Capture the cell that displays the provided text and extract its (x, y) central coordinate. 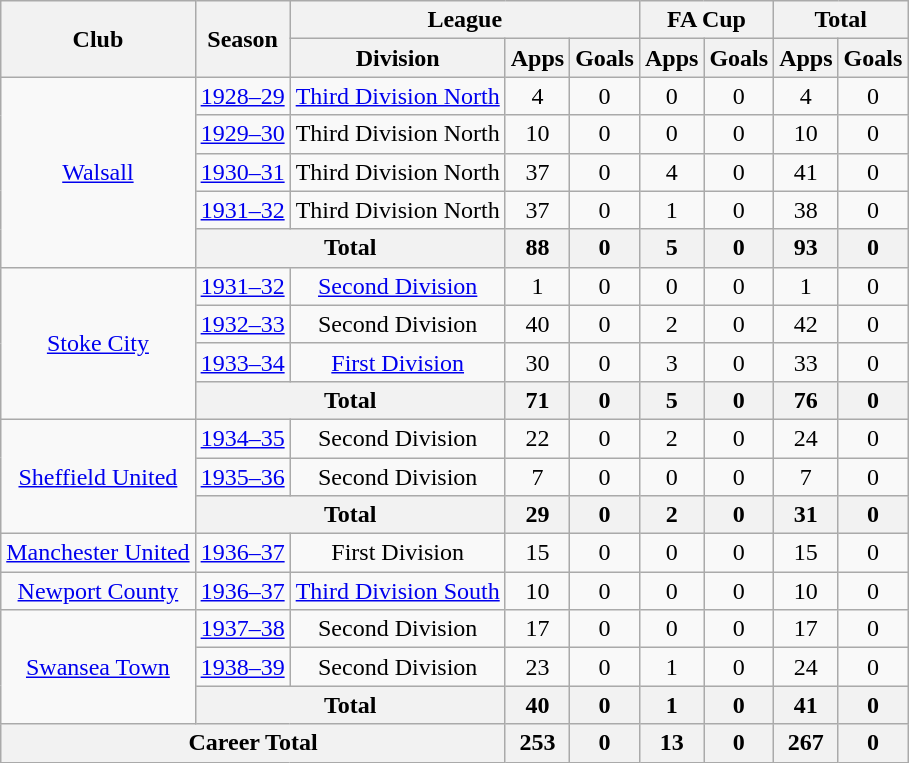
Season (242, 39)
38 (806, 210)
Stoke City (98, 343)
71 (537, 400)
88 (537, 248)
FA Cup (706, 20)
Manchester United (98, 553)
1935–36 (242, 477)
253 (537, 743)
30 (537, 362)
1930–31 (242, 172)
33 (806, 362)
Newport County (98, 591)
1933–34 (242, 362)
1937–38 (242, 629)
1929–30 (242, 134)
Sheffield United (98, 476)
1928–29 (242, 96)
23 (537, 667)
1938–39 (242, 667)
31 (806, 515)
Walsall (98, 172)
Career Total (253, 743)
Third Division South (398, 591)
3 (671, 362)
1934–35 (242, 438)
Swansea Town (98, 667)
1932–33 (242, 324)
Division (398, 58)
42 (806, 324)
Club (98, 39)
267 (806, 743)
22 (537, 438)
93 (806, 248)
29 (537, 515)
League (464, 20)
76 (806, 400)
13 (671, 743)
